Pinpoint the cell where the given text exists, returning its (X, Y) midpoint coordinate. 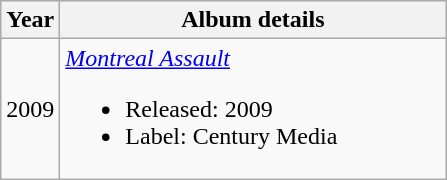
2009 (30, 109)
Year (30, 20)
Album details (253, 20)
Montreal AssaultReleased: 2009Label: Century Media (253, 109)
